Return the [X, Y] coordinate for the center point of the cell that contains the specified text.  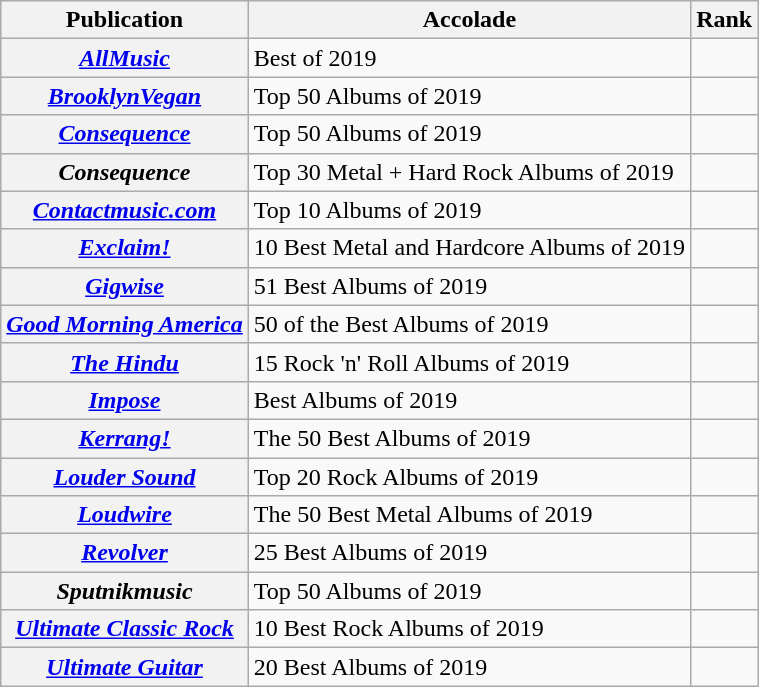
Accolade [469, 20]
25 Best Albums of 2019 [469, 553]
20 Best Albums of 2019 [469, 667]
50 of the Best Albums of 2019 [469, 324]
Contactmusic.com [125, 210]
Ultimate Guitar [125, 667]
10 Best Rock Albums of 2019 [469, 629]
Exclaim! [125, 248]
15 Rock 'n' Roll Albums of 2019 [469, 362]
Revolver [125, 553]
Publication [125, 20]
Good Morning America [125, 324]
Best Albums of 2019 [469, 400]
AllMusic [125, 58]
Kerrang! [125, 438]
Sputnikmusic [125, 591]
Louder Sound [125, 477]
51 Best Albums of 2019 [469, 286]
Top 20 Rock Albums of 2019 [469, 477]
Loudwire [125, 515]
Ultimate Classic Rock [125, 629]
The Hindu [125, 362]
BrooklynVegan [125, 96]
Top 10 Albums of 2019 [469, 210]
The 50 Best Metal Albums of 2019 [469, 515]
Best of 2019 [469, 58]
Impose [125, 400]
Gigwise [125, 286]
Top 30 Metal + Hard Rock Albums of 2019 [469, 172]
The 50 Best Albums of 2019 [469, 438]
Rank [724, 20]
10 Best Metal and Hardcore Albums of 2019 [469, 248]
